Locate the cell with the specified text and output its [x, y] center coordinate. 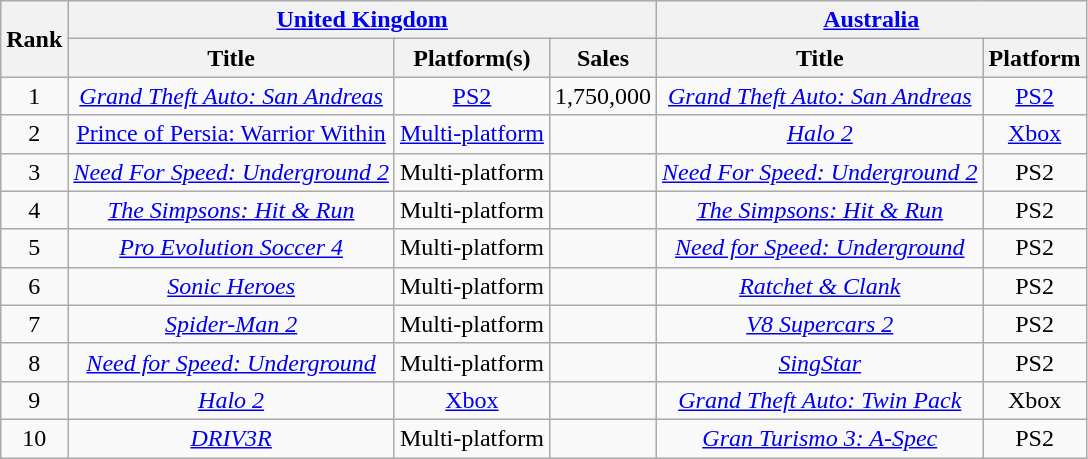
4 [34, 210]
8 [34, 362]
Prince of Persia: Warrior Within [232, 134]
Platform [1034, 58]
Australia [872, 20]
Sonic Heroes [232, 286]
9 [34, 400]
1 [34, 96]
Rank [34, 39]
SingStar [820, 362]
3 [34, 172]
2 [34, 134]
Platform(s) [472, 58]
Pro Evolution Soccer 4 [232, 248]
7 [34, 324]
5 [34, 248]
V8 Supercars 2 [820, 324]
United Kingdom [362, 20]
Gran Turismo 3: A-Spec [820, 438]
Grand Theft Auto: Twin Pack [820, 400]
Ratchet & Clank [820, 286]
1,750,000 [602, 96]
Spider-Man 2 [232, 324]
Sales [602, 58]
10 [34, 438]
DRIV3R [232, 438]
6 [34, 286]
